Extract the [X, Y] coordinate from the center of the cell holding the provided text.  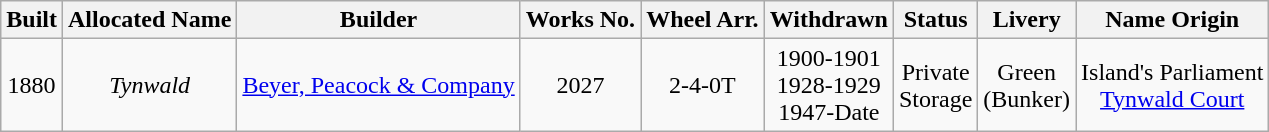
2-4-0T [702, 85]
1900-19011928-19291947-Date [828, 85]
Tynwald [150, 85]
Allocated Name [150, 20]
Built [32, 20]
Works No. [580, 20]
Builder [378, 20]
Withdrawn [828, 20]
Green(Bunker) [1027, 85]
Beyer, Peacock & Company [378, 85]
PrivateStorage [935, 85]
Island's ParliamentTynwald Court [1172, 85]
1880 [32, 85]
Livery [1027, 20]
Wheel Arr. [702, 20]
Status [935, 20]
Name Origin [1172, 20]
2027 [580, 85]
